From the cell containing the given text, extract its center point as [x, y] coordinate. 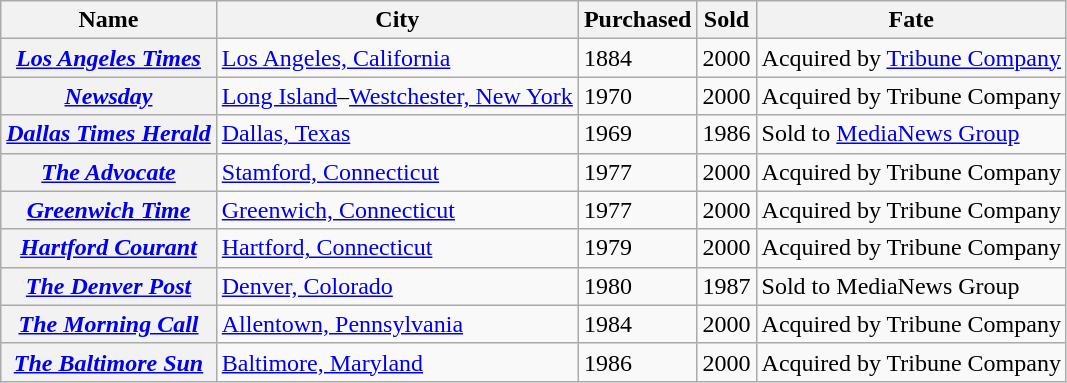
Stamford, Connecticut [397, 172]
Los Angeles, California [397, 58]
Baltimore, Maryland [397, 362]
Purchased [638, 20]
Fate [911, 20]
Sold [726, 20]
1979 [638, 248]
1980 [638, 286]
Denver, Colorado [397, 286]
Newsday [109, 96]
Name [109, 20]
1970 [638, 96]
Greenwich Time [109, 210]
The Denver Post [109, 286]
Allentown, Pennsylvania [397, 324]
The Baltimore Sun [109, 362]
The Advocate [109, 172]
Hartford, Connecticut [397, 248]
Los Angeles Times [109, 58]
Dallas Times Herald [109, 134]
1969 [638, 134]
1984 [638, 324]
Hartford Courant [109, 248]
Greenwich, Connecticut [397, 210]
City [397, 20]
1884 [638, 58]
1987 [726, 286]
The Morning Call [109, 324]
Dallas, Texas [397, 134]
Long Island–Westchester, New York [397, 96]
